Locate the cell with the specified text and output its (X, Y) center coordinate. 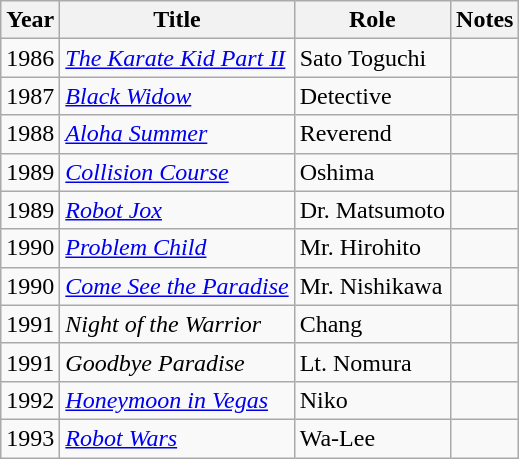
Notes (485, 20)
Wa-Lee (372, 438)
Goodbye Paradise (177, 362)
Collision Course (177, 172)
Aloha Summer (177, 134)
Robot Wars (177, 438)
Problem Child (177, 248)
Honeymoon in Vegas (177, 400)
Mr. Hirohito (372, 248)
Chang (372, 324)
Mr. Nishikawa (372, 286)
Black Widow (177, 96)
1987 (30, 96)
Lt. Nomura (372, 362)
Sato Toguchi (372, 58)
Robot Jox (177, 210)
Niko (372, 400)
The Karate Kid Part II (177, 58)
Night of the Warrior (177, 324)
Come See the Paradise (177, 286)
Reverend (372, 134)
1992 (30, 400)
Title (177, 20)
1986 (30, 58)
Detective (372, 96)
Dr. Matsumoto (372, 210)
Year (30, 20)
Oshima (372, 172)
1993 (30, 438)
1988 (30, 134)
Role (372, 20)
